For the text-containing cell, return its midpoint in [x, y] coordinate format. 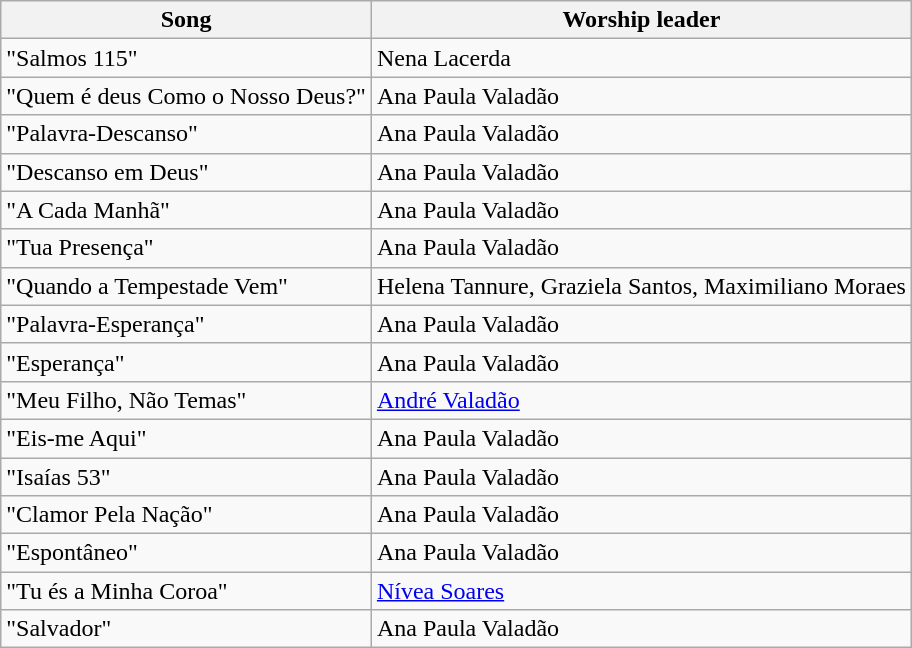
"Quando a Tempestade Vem" [186, 286]
Song [186, 20]
André Valadão [641, 400]
Worship leader [641, 20]
"Descanso em Deus" [186, 172]
Helena Tannure, Graziela Santos, Maximiliano Moraes [641, 286]
"Palavra-Descanso" [186, 134]
"Tu és a Minha Coroa" [186, 591]
"Tua Presença" [186, 248]
"Quem é deus Como o Nosso Deus?" [186, 96]
"Meu Filho, Não Temas" [186, 400]
"Palavra-Esperança" [186, 324]
"A Cada Manhã" [186, 210]
Nena Lacerda [641, 58]
"Clamor Pela Nação" [186, 515]
"Esperança" [186, 362]
"Espontâneo" [186, 553]
"Salmos 115" [186, 58]
"Salvador" [186, 629]
Nívea Soares [641, 591]
"Eis-me Aqui" [186, 438]
"Isaías 53" [186, 477]
